Find where the given text appears and provide that cell's center as (X, Y) coordinate. 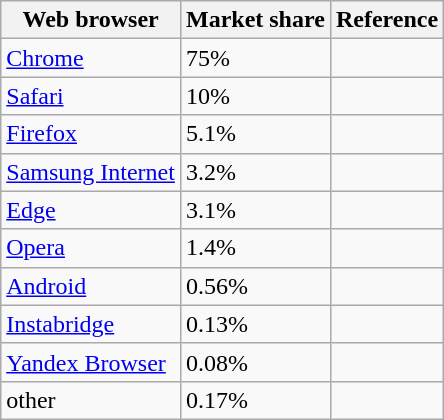
Safari (91, 96)
3.1% (255, 210)
75% (255, 58)
other (91, 400)
Android (91, 286)
Instabridge (91, 324)
0.56% (255, 286)
1.4% (255, 248)
Yandex Browser (91, 362)
Firefox (91, 134)
0.08% (255, 362)
0.17% (255, 400)
Market share (255, 20)
10% (255, 96)
Opera (91, 248)
Chrome (91, 58)
3.2% (255, 172)
0.13% (255, 324)
Web browser (91, 20)
Edge (91, 210)
Reference (386, 20)
Samsung Internet (91, 172)
5.1% (255, 134)
